Capture the cell that displays the provided text and extract its [X, Y] central coordinate. 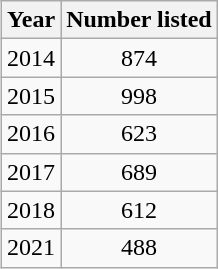
2014 [32, 58]
2017 [32, 172]
612 [140, 210]
488 [140, 248]
2015 [32, 96]
Year [32, 20]
623 [140, 134]
874 [140, 58]
2016 [32, 134]
2018 [32, 210]
Number listed [140, 20]
998 [140, 96]
2021 [32, 248]
689 [140, 172]
